Provide the [x, y] coordinate of the cell's center where the given text is located.  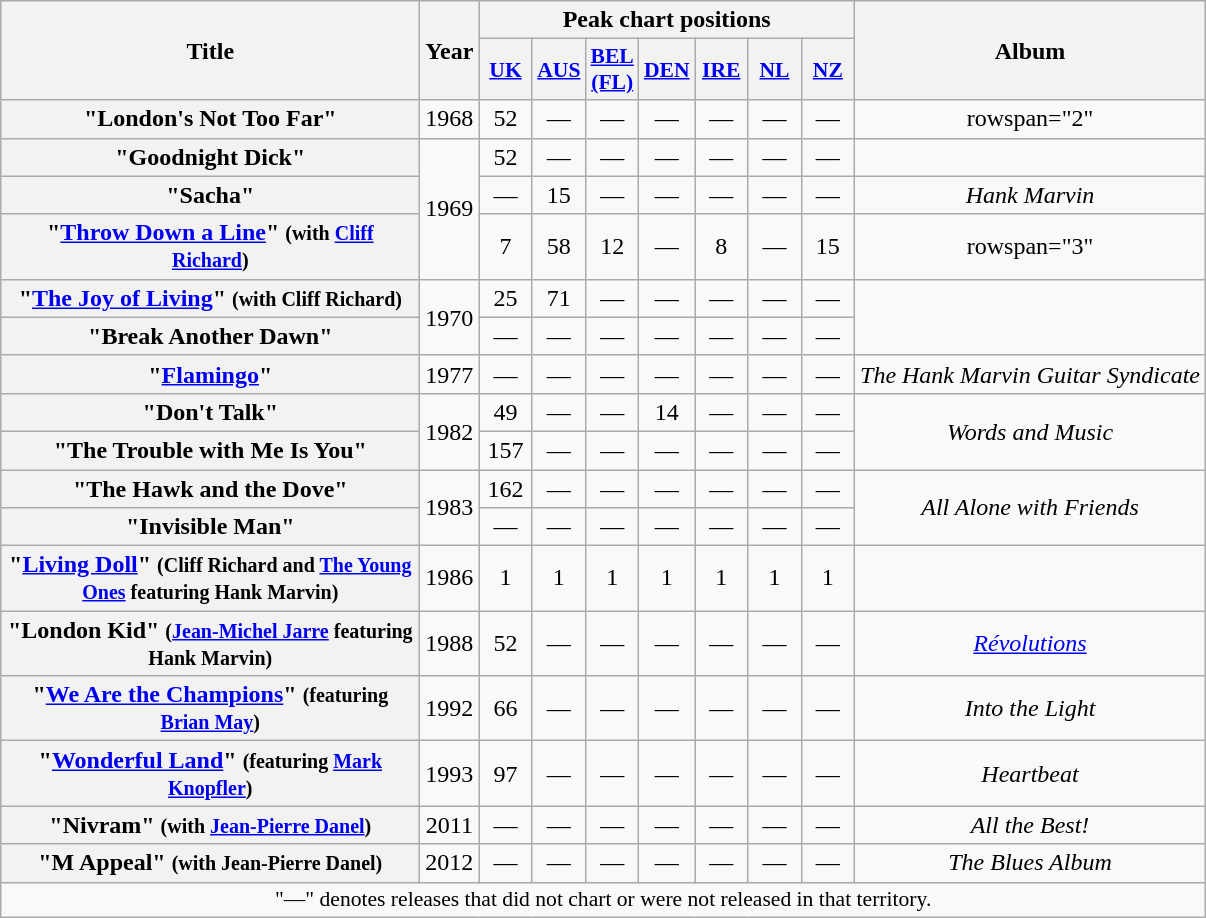
Title [210, 50]
162 [506, 489]
1988 [450, 644]
Words and Music [1030, 431]
DEN [667, 70]
"Throw Down a Line" (with Cliff Richard) [210, 246]
UK [506, 70]
"Living Doll" (Cliff Richard and The Young Ones featuring Hank Marvin) [210, 578]
NZ [828, 70]
1982 [450, 431]
Hank Marvin [1030, 195]
157 [506, 450]
71 [558, 298]
"The Joy of Living" (with Cliff Richard) [210, 298]
25 [506, 298]
The Blues Album [1030, 863]
14 [667, 412]
AUS [558, 70]
97 [506, 774]
2011 [450, 825]
Album [1030, 50]
"Sacha" [210, 195]
All Alone with Friends [1030, 508]
Heartbeat [1030, 774]
"Invisible Man" [210, 527]
rowspan="3" [1030, 246]
IRE [722, 70]
66 [506, 708]
"The Trouble with Me Is You" [210, 450]
1983 [450, 508]
"Nivram" (with Jean-Pierre Danel) [210, 825]
"The Hawk and the Dove" [210, 489]
The Hank Marvin Guitar Syndicate [1030, 374]
Year [450, 50]
"Wonderful Land" (featuring Mark Knopfler) [210, 774]
"Don't Talk" [210, 412]
NL [774, 70]
Peak chart positions [667, 20]
1970 [450, 317]
1986 [450, 578]
58 [558, 246]
All the Best! [1030, 825]
1969 [450, 208]
"—" denotes releases that did not chart or were not released in that territory. [604, 900]
1968 [450, 119]
Révolutions [1030, 644]
49 [506, 412]
8 [722, 246]
1992 [450, 708]
"M Appeal" (with Jean-Pierre Danel) [210, 863]
12 [612, 246]
"Break Another Dawn" [210, 336]
1993 [450, 774]
1977 [450, 374]
rowspan="2" [1030, 119]
7 [506, 246]
Into the Light [1030, 708]
"London's Not Too Far" [210, 119]
"Flamingo" [210, 374]
"Goodnight Dick" [210, 157]
2012 [450, 863]
BEL(FL) [612, 70]
"London Kid" (Jean-Michel Jarre featuring Hank Marvin) [210, 644]
"We Are the Champions" (featuring Brian May) [210, 708]
